Provide the (X, Y) coordinate of the cell's center where the given text is located.  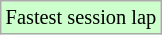
Fastest session lap (81, 17)
